Return the [x, y] coordinate for the center point of the cell that contains the specified text.  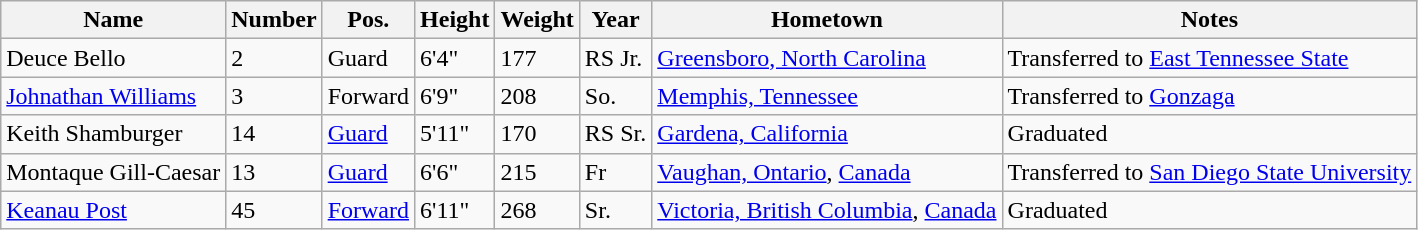
6'4" [455, 58]
Weight [537, 20]
215 [537, 172]
Transferred to San Diego State University [1210, 172]
Hometown [827, 20]
RS Sr. [615, 134]
Victoria, British Columbia, Canada [827, 210]
Montaque Gill-Caesar [114, 172]
Gardena, California [827, 134]
Pos. [368, 20]
Johnathan Williams [114, 96]
177 [537, 58]
Year [615, 20]
170 [537, 134]
208 [537, 96]
5'11" [455, 134]
6'9" [455, 96]
Transferred to East Tennessee State [1210, 58]
Deuce Bello [114, 58]
Greensboro, North Carolina [827, 58]
RS Jr. [615, 58]
2 [274, 58]
Transferred to Gonzaga [1210, 96]
Sr. [615, 210]
6'6" [455, 172]
Number [274, 20]
Name [114, 20]
6'11" [455, 210]
13 [274, 172]
14 [274, 134]
Vaughan, Ontario, Canada [827, 172]
Fr [615, 172]
3 [274, 96]
Keith Shamburger [114, 134]
Keanau Post [114, 210]
Memphis, Tennessee [827, 96]
Notes [1210, 20]
45 [274, 210]
Height [455, 20]
So. [615, 96]
268 [537, 210]
